Pinpoint the cell where the given text exists, returning its [X, Y] midpoint coordinate. 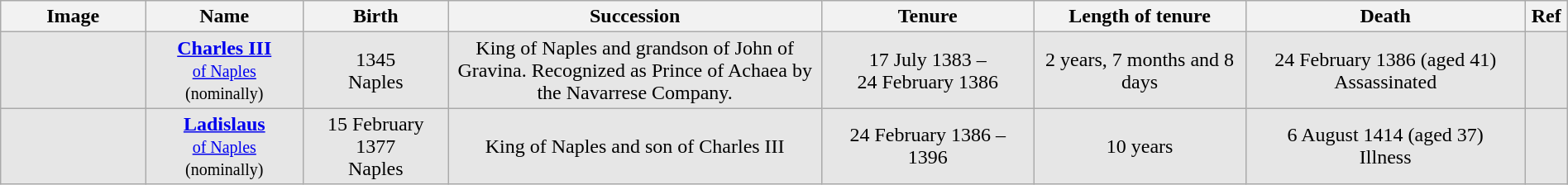
Charles IIIof Naples(nominally) [225, 70]
Ladislausof Naples(nominally) [225, 146]
Ref [1546, 17]
Name [225, 17]
15 February 1377Naples [375, 146]
King of Naples and son of Charles III [635, 146]
Length of tenure [1140, 17]
Succession [635, 17]
King of Naples and grandson of John of Gravina. Recognized as Prince of Achaea by the Navarrese Company. [635, 70]
10 years [1140, 146]
2 years, 7 months and 8 days [1140, 70]
Image [73, 17]
24 February 1386 (aged 41)Assassinated [1385, 70]
Birth [375, 17]
24 February 1386 –1396 [928, 146]
6 August 1414 (aged 37)Illness [1385, 146]
Tenure [928, 17]
Death [1385, 17]
1345Naples [375, 70]
17 July 1383 –24 February 1386 [928, 70]
